From the cell containing the given text, extract its center point as (x, y) coordinate. 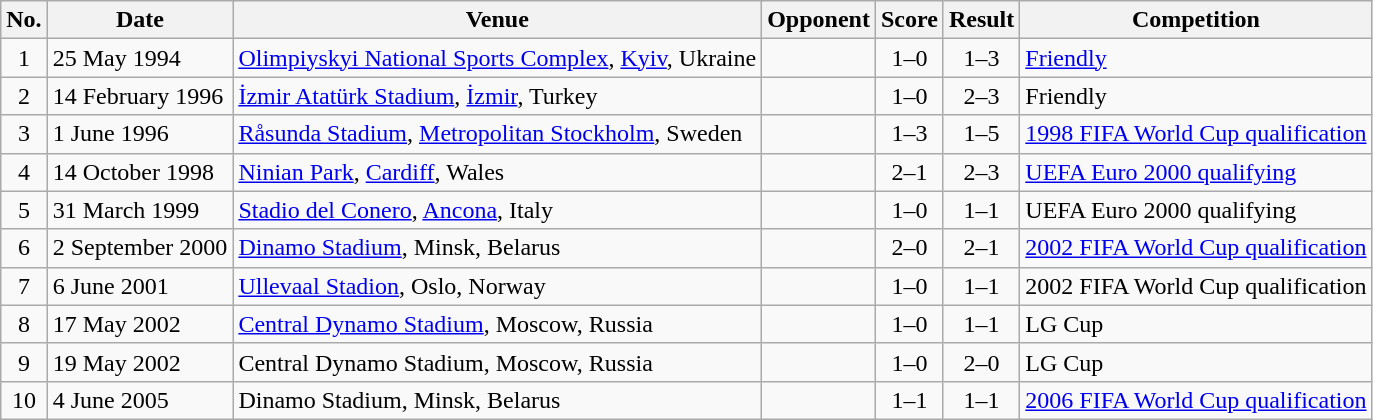
Venue (498, 20)
2006 FIFA World Cup qualification (1196, 400)
No. (24, 20)
1–5 (981, 134)
6 (24, 248)
14 February 1996 (140, 96)
Stadio del Conero, Ancona, Italy (498, 210)
1998 FIFA World Cup qualification (1196, 134)
Date (140, 20)
2 September 2000 (140, 248)
Score (909, 20)
5 (24, 210)
6 June 2001 (140, 286)
1 June 1996 (140, 134)
Råsunda Stadium, Metropolitan Stockholm, Sweden (498, 134)
Opponent (819, 20)
1 (24, 58)
19 May 2002 (140, 362)
İzmir Atatürk Stadium, İzmir, Turkey (498, 96)
25 May 1994 (140, 58)
4 (24, 172)
Olimpiyskyi National Sports Complex, Kyiv, Ukraine (498, 58)
Competition (1196, 20)
Ninian Park, Cardiff, Wales (498, 172)
Result (981, 20)
9 (24, 362)
14 October 1998 (140, 172)
3 (24, 134)
17 May 2002 (140, 324)
4 June 2005 (140, 400)
Ullevaal Stadion, Oslo, Norway (498, 286)
7 (24, 286)
10 (24, 400)
31 March 1999 (140, 210)
8 (24, 324)
2 (24, 96)
